Extract the [x, y] coordinate from the center of the cell holding the provided text.  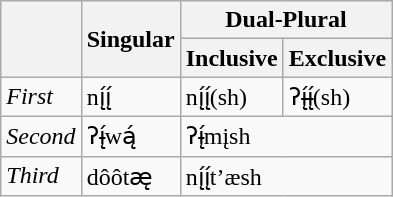
ʔɨ̨́wą́ [130, 136]
ʔɨ̨́ɨ̨́(sh) [337, 97]
nį́į́(sh) [232, 97]
Third [41, 176]
Singular [130, 39]
Dual-Plural [286, 20]
Exclusive [337, 58]
nį́į́ [130, 97]
nį́į́t’æsh [286, 176]
First [41, 97]
Second [41, 136]
Inclusive [232, 58]
ʔɨ̨́mįsh [286, 136]
dôôtæ̨ [130, 176]
